Capture the cell that displays the provided text and extract its (x, y) central coordinate. 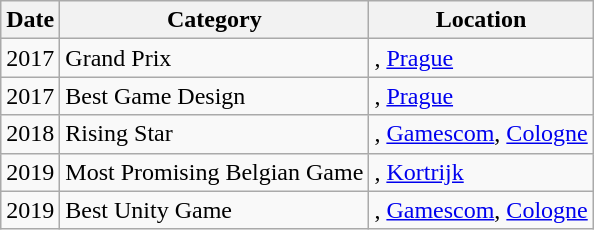
, Kortrijk (481, 172)
Rising Star (214, 134)
Best Game Design (214, 96)
2018 (30, 134)
Grand Prix (214, 58)
Date (30, 20)
Category (214, 20)
Location (481, 20)
Best Unity Game (214, 210)
Most Promising Belgian Game (214, 172)
